Pinpoint the cell where the given text exists, returning its [X, Y] midpoint coordinate. 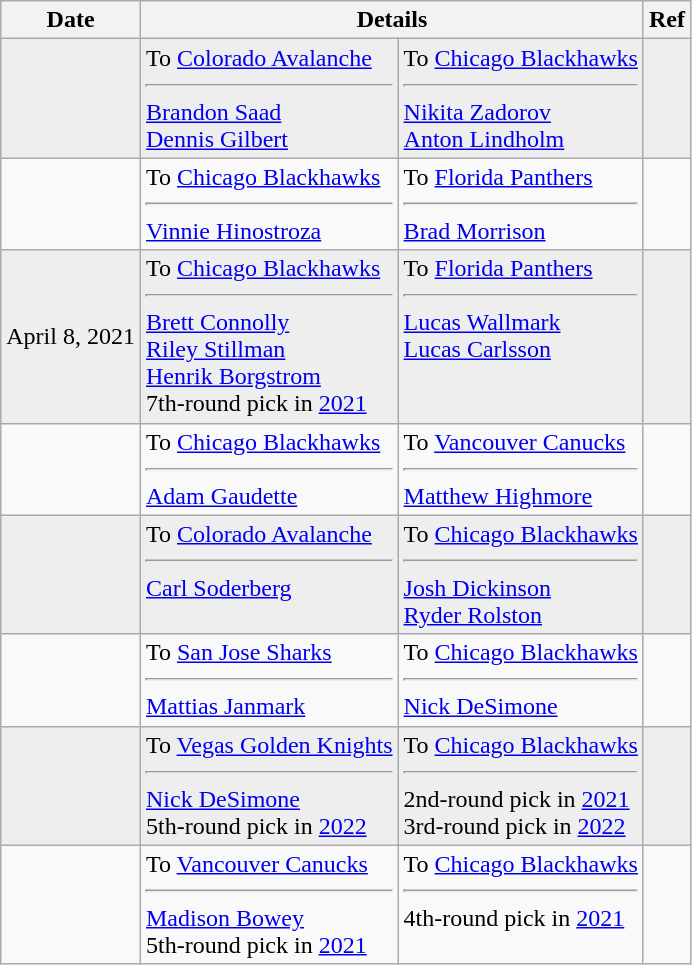
To Chicago BlackhawksNikita ZadorovAnton Lindholm [520, 98]
To Colorado AvalancheCarl Soderberg [269, 574]
To Vegas Golden KnightsNick DeSimone5th-round pick in 2022 [269, 786]
To Vancouver CanucksMadison Bowey5th-round pick in 2021 [269, 904]
Ref [666, 20]
To San Jose SharksMattias Janmark [269, 680]
To Chicago BlackhawksBrett ConnollyRiley StillmanHenrik Borgstrom7th-round pick in 2021 [269, 336]
To Chicago Blackhawks4th-round pick in 2021 [520, 904]
To Chicago BlackhawksNick DeSimone [520, 680]
To Florida PanthersLucas WallmarkLucas Carlsson [520, 336]
To Chicago BlackhawksVinnie Hinostroza [269, 204]
April 8, 2021 [71, 336]
To Chicago BlackhawksAdam Gaudette [269, 469]
To Chicago Blackhawks2nd-round pick in 20213rd-round pick in 2022 [520, 786]
Date [71, 20]
To Chicago BlackhawksJosh DickinsonRyder Rolston [520, 574]
To Florida PanthersBrad Morrison [520, 204]
Details [392, 20]
To Vancouver CanucksMatthew Highmore [520, 469]
To Colorado AvalancheBrandon SaadDennis Gilbert [269, 98]
